Return the [x, y] coordinate for the center point of the cell that contains the specified text.  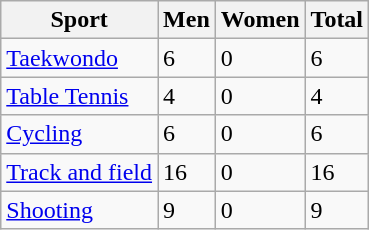
Shooting [80, 210]
Taekwondo [80, 58]
Cycling [80, 134]
Men [187, 20]
Track and field [80, 172]
Table Tennis [80, 96]
Total [337, 20]
Sport [80, 20]
Women [260, 20]
